Output the [x, y] coordinate of the center of the cell containing the given text.  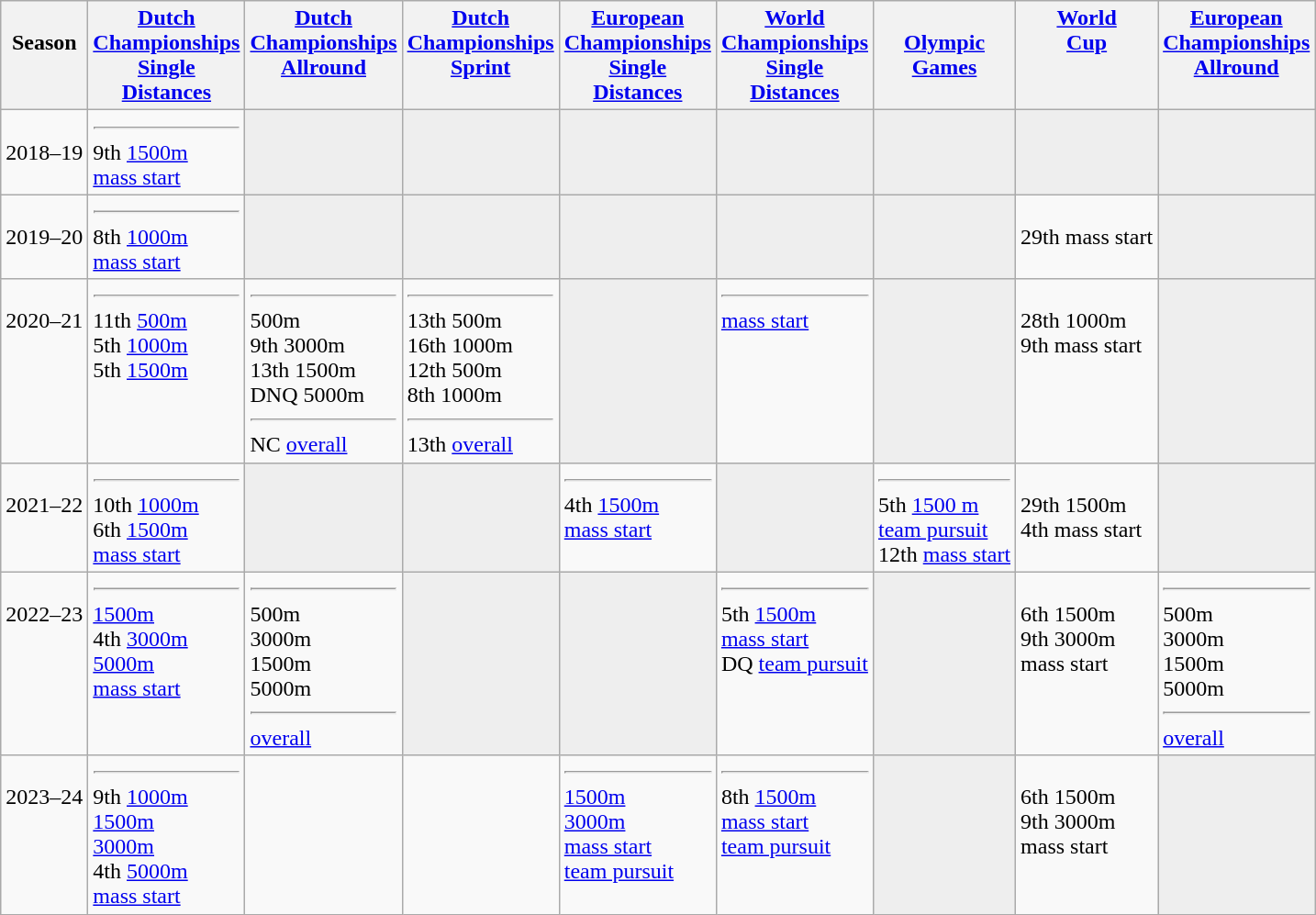
2022–23 [44, 664]
Dutch Championships Allround [323, 55]
2020–21 [44, 371]
2023–24 [44, 835]
29th mass start [1087, 237]
European Championships Allround [1237, 55]
9th 1500m mass start [167, 152]
13th 500m 16th 1000m 12th 500m 8th 1000m 13th overall [481, 371]
2021–22 [44, 518]
2019–20 [44, 237]
Olympic Games [945, 55]
Dutch Championships Single Distances [167, 55]
8th 1500m mass start team pursuit [795, 835]
28th 1000m 9th mass start [1087, 371]
29th 1500m 4th mass start [1087, 518]
5th 1500 m team pursuit 12th mass start [945, 518]
World Championships Single Distances [795, 55]
European Championships Single Distances [637, 55]
Dutch Championships Sprint [481, 55]
Season [44, 55]
1500m 3000m mass start team pursuit [637, 835]
1500m 4th 3000m 5000m mass start [167, 664]
World Cup [1087, 55]
4th 1500m mass start [637, 518]
500m 9th 3000m 13th 1500m DNQ 5000m NC overall [323, 371]
10th 1000m 6th 1500m mass start [167, 518]
9th 1000m 1500m 3000m 4th 5000m mass start [167, 835]
8th 1000m mass start [167, 237]
5th 1500m mass start DQ team pursuit [795, 664]
11th 500m 5th 1000m 5th 1500m [167, 371]
mass start [795, 371]
2018–19 [44, 152]
